Find where the given text appears and provide that cell's center as [x, y] coordinate. 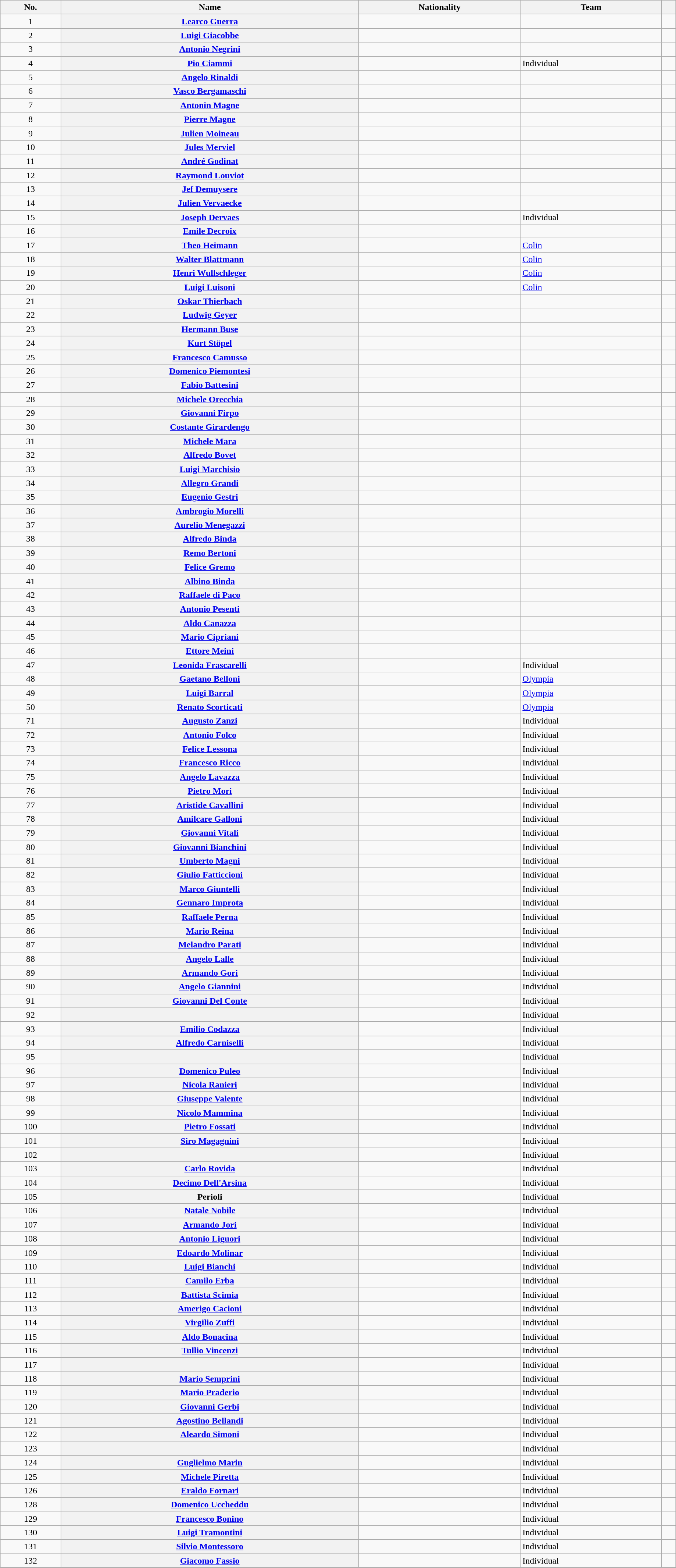
Team [591, 7]
48 [31, 679]
Aldo Bonacina [210, 1337]
4 [31, 63]
28 [31, 399]
Eugenio Gestri [210, 497]
84 [31, 903]
Francesco Camusso [210, 357]
21 [31, 301]
Jules Merviel [210, 147]
87 [31, 945]
120 [31, 1407]
Battista Scimia [210, 1294]
Alfredo Binda [210, 539]
Luigi Bianchi [210, 1267]
Nicolo Mammina [210, 1113]
Giulio Fatticcioni [210, 875]
Raymond Louviot [210, 175]
88 [31, 959]
Leonida Frascarelli [210, 665]
98 [31, 1099]
104 [31, 1183]
Alfredo Carniselli [210, 1043]
Costante Girardengo [210, 427]
Melandro Parati [210, 945]
Luigi Giacobbe [210, 35]
Henri Wullschleger [210, 273]
Aleardo Simoni [210, 1435]
34 [31, 483]
Eraldo Fornari [210, 1490]
91 [31, 1001]
Giacomo Fassio [210, 1561]
Amilcare Galloni [210, 819]
38 [31, 539]
99 [31, 1113]
Ambrogio Morelli [210, 511]
132 [31, 1561]
Joseph Dervaes [210, 217]
Aristide Cavallini [210, 805]
Giovanni Bianchini [210, 847]
Mario Praderio [210, 1393]
Agostino Bellandi [210, 1421]
Marco Giuntelli [210, 889]
Raffaele di Paco [210, 595]
Siro Magagnini [210, 1141]
9 [31, 133]
Aldo Canazza [210, 623]
Emilio Codazza [210, 1029]
Raffaele Perna [210, 917]
49 [31, 693]
Oskar Thierbach [210, 301]
93 [31, 1029]
Angelo Lalle [210, 959]
Armando Jori [210, 1225]
Luigi Barral [210, 693]
Perioli [210, 1197]
Amerigo Cacioni [210, 1309]
36 [31, 511]
40 [31, 567]
Carlo Rovida [210, 1169]
Umberto Magni [210, 861]
107 [31, 1225]
Tullio Vincenzi [210, 1351]
16 [31, 231]
Domenico Uccheddu [210, 1504]
35 [31, 497]
26 [31, 371]
Renato Scorticati [210, 707]
119 [31, 1393]
Vasco Bergamaschi [210, 91]
Michele Piretta [210, 1476]
Hermann Buse [210, 329]
103 [31, 1169]
Name [210, 7]
No. [31, 7]
30 [31, 427]
117 [31, 1365]
82 [31, 875]
Antonio Folco [210, 735]
Gennaro Improta [210, 903]
27 [31, 385]
Angelo Giannini [210, 987]
125 [31, 1476]
90 [31, 987]
109 [31, 1253]
3 [31, 49]
Edoardo Molinar [210, 1253]
Pio Ciammi [210, 63]
Decimo Dell'Arsina [210, 1183]
Albino Binda [210, 581]
Ludwig Geyer [210, 315]
110 [31, 1267]
Jef Demuysere [210, 189]
Armando Gori [210, 973]
Guglielmo Marin [210, 1462]
Pietro Mori [210, 791]
29 [31, 413]
46 [31, 651]
118 [31, 1379]
81 [31, 861]
39 [31, 553]
Fabio Battesini [210, 385]
32 [31, 455]
45 [31, 637]
10 [31, 147]
13 [31, 189]
8 [31, 119]
121 [31, 1421]
25 [31, 357]
11 [31, 161]
Theo Heimann [210, 245]
Gaetano Belloni [210, 679]
Mario Reina [210, 931]
73 [31, 749]
124 [31, 1462]
Julien Moineau [210, 133]
2 [31, 35]
Kurt Stöpel [210, 343]
12 [31, 175]
76 [31, 791]
Francesco Bonino [210, 1519]
123 [31, 1449]
Michele Mara [210, 441]
111 [31, 1281]
83 [31, 889]
14 [31, 203]
Antonio Negrini [210, 49]
Allegro Grandi [210, 483]
Luigi Luisoni [210, 287]
Luigi Tramontini [210, 1533]
Domenico Puleo [210, 1071]
75 [31, 777]
Nicola Ranieri [210, 1085]
André Godinat [210, 161]
Pietro Fossati [210, 1127]
Francesco Ricco [210, 763]
77 [31, 805]
42 [31, 595]
17 [31, 245]
Domenico Piemontesi [210, 371]
23 [31, 329]
71 [31, 721]
50 [31, 707]
80 [31, 847]
112 [31, 1294]
Mario Cipriani [210, 637]
Giuseppe Valente [210, 1099]
Learco Guerra [210, 21]
1 [31, 21]
128 [31, 1504]
92 [31, 1015]
106 [31, 1211]
Felice Gremo [210, 567]
33 [31, 469]
Antonio Liguori [210, 1239]
6 [31, 91]
Felice Lessona [210, 749]
7 [31, 105]
Virgilio Zuffi [210, 1323]
96 [31, 1071]
Silvio Montessoro [210, 1547]
Remo Bertoni [210, 553]
18 [31, 259]
5 [31, 77]
115 [31, 1337]
Nationality [440, 7]
126 [31, 1490]
Augusto Zanzi [210, 721]
31 [31, 441]
94 [31, 1043]
Michele Orecchia [210, 399]
102 [31, 1155]
79 [31, 833]
41 [31, 581]
113 [31, 1309]
114 [31, 1323]
Antonin Magne [210, 105]
105 [31, 1197]
Julien Vervaecke [210, 203]
Emile Decroix [210, 231]
97 [31, 1085]
Ettore Meini [210, 651]
72 [31, 735]
Giovanni Vitali [210, 833]
116 [31, 1351]
Antonio Pesenti [210, 609]
44 [31, 623]
108 [31, 1239]
89 [31, 973]
Mario Semprini [210, 1379]
Walter Blattmann [210, 259]
20 [31, 287]
47 [31, 665]
95 [31, 1057]
Natale Nobile [210, 1211]
85 [31, 917]
15 [31, 217]
19 [31, 273]
Alfredo Bovet [210, 455]
129 [31, 1519]
Giovanni Del Conte [210, 1001]
130 [31, 1533]
22 [31, 315]
Giovanni Firpo [210, 413]
101 [31, 1141]
122 [31, 1435]
24 [31, 343]
Aurelio Menegazzi [210, 525]
Giovanni Gerbi [210, 1407]
Luigi Marchisio [210, 469]
Angelo Rinaldi [210, 77]
74 [31, 763]
43 [31, 609]
86 [31, 931]
100 [31, 1127]
78 [31, 819]
131 [31, 1547]
Camilo Erba [210, 1281]
37 [31, 525]
Pierre Magne [210, 119]
Angelo Lavazza [210, 777]
